Find where the given text appears and provide that cell's center as (X, Y) coordinate. 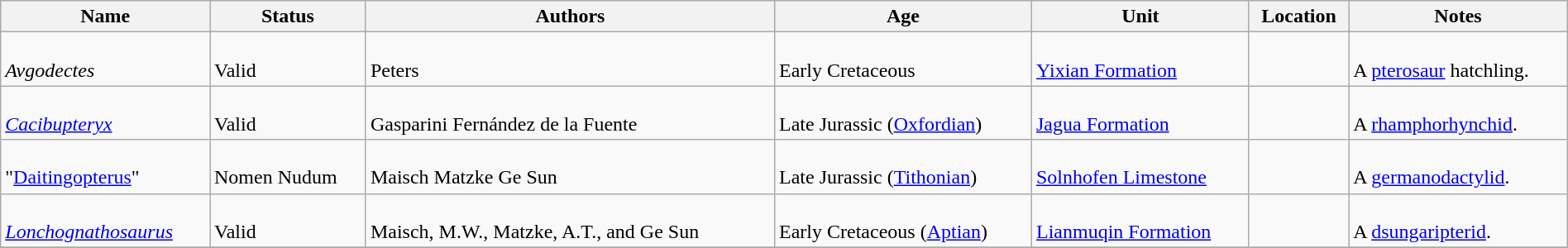
Cacibupteryx (106, 112)
Authors (570, 17)
Location (1298, 17)
Unit (1140, 17)
Maisch Matzke Ge Sun (565, 167)
Peters (565, 60)
Age (903, 17)
"Daitingopterus" (106, 167)
Lonchognathosaurus (106, 220)
Lianmuqin Formation (1140, 220)
Late Jurassic (Tithonian) (903, 167)
Nomen Nudum (288, 167)
A rhamphorhynchid. (1459, 112)
Avgodectes (106, 60)
Jagua Formation (1140, 112)
Status (288, 17)
Name (106, 17)
A dsungaripterid. (1459, 220)
Maisch, M.W., Matzke, A.T., and Ge Sun (565, 220)
Notes (1459, 17)
A pterosaur hatchling. (1459, 60)
Solnhofen Limestone (1140, 167)
A germanodactylid. (1459, 167)
Late Jurassic (Oxfordian) (903, 112)
Early Cretaceous (903, 60)
Early Cretaceous (Aptian) (903, 220)
Gasparini Fernández de la Fuente (565, 112)
Yixian Formation (1140, 60)
